Provide the (X, Y) coordinate of the cell's center where the given text is located.  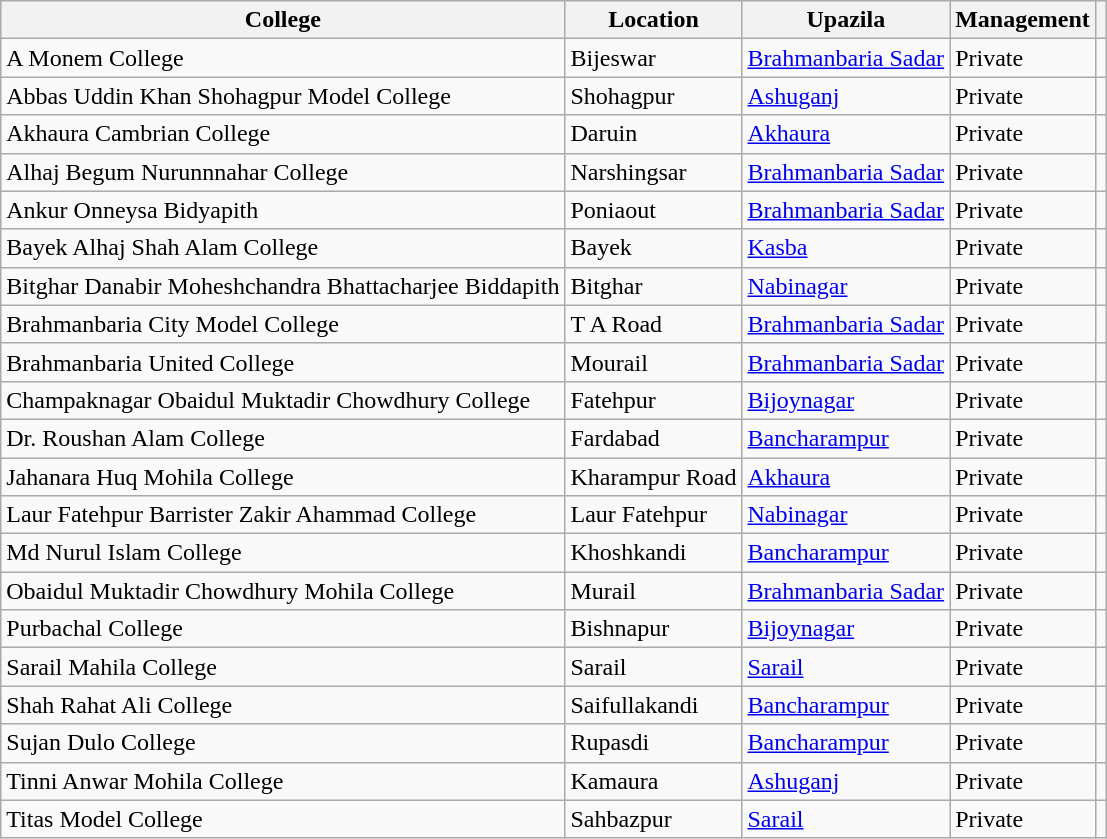
Obaidul Muktadir Chowdhury Mohila College (283, 591)
Bayek Alhaj Shah Alam College (283, 248)
Narshingsar (654, 172)
Laur Fatehpur Barrister Zakir Ahammad College (283, 515)
Champaknagar Obaidul Muktadir Chowdhury College (283, 400)
Sarail Mahila College (283, 667)
Khoshkandi (654, 553)
Rupasdi (654, 743)
Brahmanbaria City Model College (283, 324)
Management (1023, 20)
Abbas Uddin Khan Shohagpur Model College (283, 96)
Kasba (846, 248)
Laur Fatehpur (654, 515)
Md Nurul Islam College (283, 553)
Daruin (654, 134)
Bayek (654, 248)
Murail (654, 591)
Kharampur Road (654, 477)
Kamaura (654, 781)
Saifullakandi (654, 705)
Bishnapur (654, 629)
T A Road (654, 324)
Fardabad (654, 438)
Brahmanbaria United College (283, 362)
Bitghar (654, 286)
Dr. Roushan Alam College (283, 438)
Shohagpur (654, 96)
Bijeswar (654, 58)
Poniaout (654, 210)
A Monem College (283, 58)
Titas Model College (283, 819)
Akhaura Cambrian College (283, 134)
Sujan Dulo College (283, 743)
Location (654, 20)
Upazila (846, 20)
Bitghar Danabir Moheshchandra Bhattacharjee Biddapith (283, 286)
Fatehpur (654, 400)
Shah Rahat Ali College (283, 705)
Purbachal College (283, 629)
Tinni Anwar Mohila College (283, 781)
Sahbazpur (654, 819)
Alhaj Begum Nurunnnahar College (283, 172)
Ankur Onneysa Bidyapith (283, 210)
Jahanara Huq Mohila College (283, 477)
College (283, 20)
Mourail (654, 362)
